Locate the cell with the specified text and output its (X, Y) center coordinate. 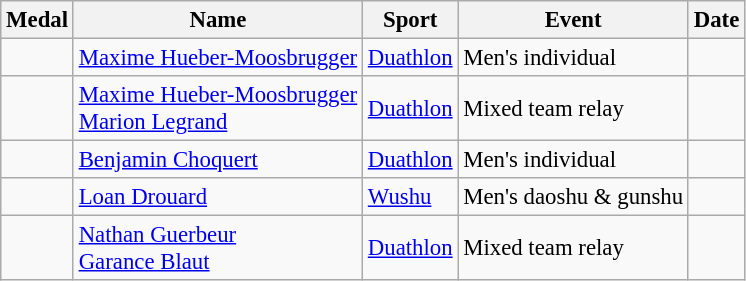
Nathan GuerbeurGarance Blaut (218, 248)
Loan Drouard (218, 197)
Wushu (410, 197)
Benjamin Choquert (218, 160)
Sport (410, 20)
Medal (38, 20)
Maxime Hueber-Moosbrugger (218, 58)
Name (218, 20)
Men's daoshu & gunshu (574, 197)
Date (716, 20)
Event (574, 20)
Maxime Hueber-MoosbruggerMarion Legrand (218, 108)
